For the text-containing cell, return its midpoint in [x, y] coordinate format. 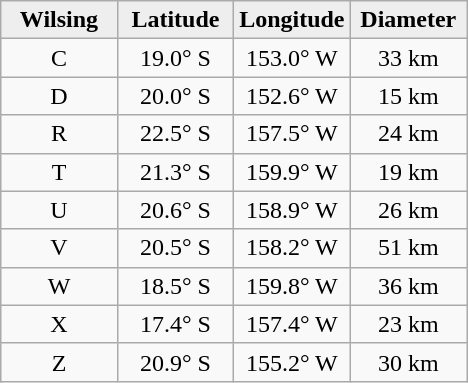
V [59, 248]
18.5° S [175, 286]
157.4° W [292, 324]
22.5° S [175, 134]
159.9° W [292, 172]
36 km [408, 286]
R [59, 134]
19 km [408, 172]
20.5° S [175, 248]
W [59, 286]
19.0° S [175, 58]
X [59, 324]
T [59, 172]
21.3° S [175, 172]
23 km [408, 324]
158.9° W [292, 210]
20.9° S [175, 362]
Diameter [408, 20]
24 km [408, 134]
153.0° W [292, 58]
Latitude [175, 20]
C [59, 58]
51 km [408, 248]
158.2° W [292, 248]
26 km [408, 210]
159.8° W [292, 286]
155.2° W [292, 362]
157.5° W [292, 134]
Z [59, 362]
Longitude [292, 20]
U [59, 210]
15 km [408, 96]
20.0° S [175, 96]
Wilsing [59, 20]
30 km [408, 362]
17.4° S [175, 324]
152.6° W [292, 96]
33 km [408, 58]
D [59, 96]
20.6° S [175, 210]
